Pinpoint the cell where the given text exists, returning its [x, y] midpoint coordinate. 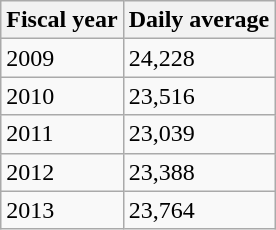
2012 [62, 172]
24,228 [199, 58]
23,388 [199, 172]
Fiscal year [62, 20]
23,039 [199, 134]
2011 [62, 134]
2009 [62, 58]
Daily average [199, 20]
2013 [62, 210]
23,516 [199, 96]
2010 [62, 96]
23,764 [199, 210]
